Provide the [X, Y] coordinate of the cell's center where the given text is located.  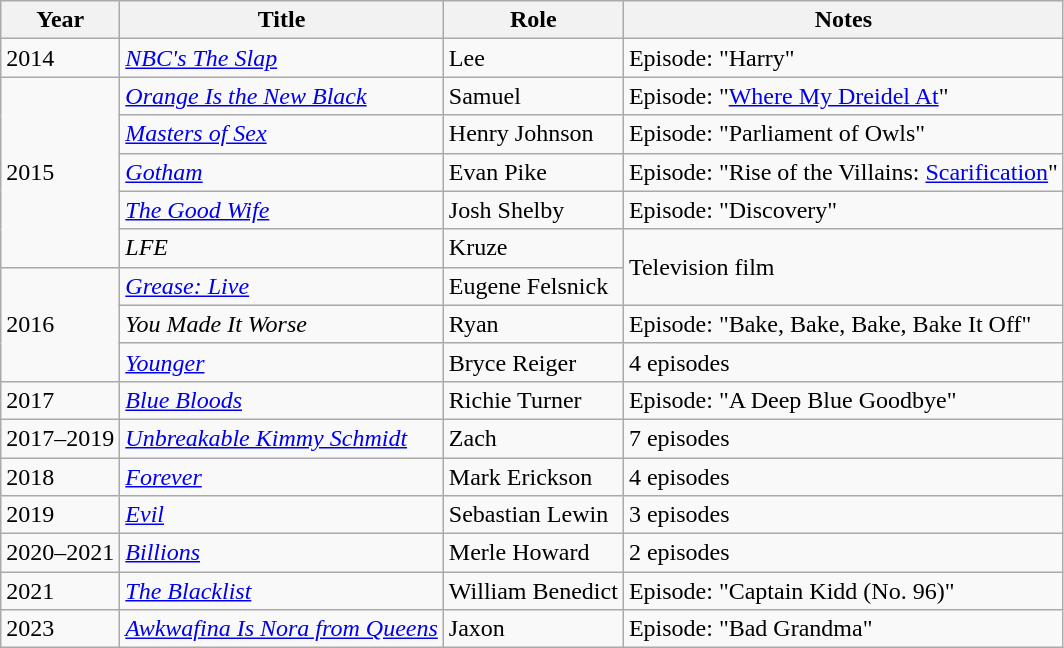
Year [60, 20]
2020–2021 [60, 553]
2014 [60, 58]
Episode: "Harry" [843, 58]
Samuel [533, 96]
Ryan [533, 324]
Jaxon [533, 629]
2023 [60, 629]
Title [282, 20]
William Benedict [533, 591]
Role [533, 20]
3 episodes [843, 515]
Evil [282, 515]
Blue Bloods [282, 400]
NBC's The Slap [282, 58]
Episode: "Where My Dreidel At" [843, 96]
2 episodes [843, 553]
Television film [843, 267]
2017–2019 [60, 438]
Evan Pike [533, 172]
Episode: "Bad Grandma" [843, 629]
Mark Erickson [533, 477]
Episode: "Rise of the Villains: Scarification" [843, 172]
Episode: "Captain Kidd (No. 96)" [843, 591]
Henry Johnson [533, 134]
Eugene Felsnick [533, 286]
Kruze [533, 248]
Josh Shelby [533, 210]
Notes [843, 20]
2019 [60, 515]
Forever [282, 477]
Episode: "Discovery" [843, 210]
Masters of Sex [282, 134]
Zach [533, 438]
Billions [282, 553]
Unbreakable Kimmy Schmidt [282, 438]
Grease: Live [282, 286]
2018 [60, 477]
Merle Howard [533, 553]
2021 [60, 591]
You Made It Worse [282, 324]
Gotham [282, 172]
The Blacklist [282, 591]
2016 [60, 324]
The Good Wife [282, 210]
2017 [60, 400]
Episode: "Bake, Bake, Bake, Bake It Off" [843, 324]
Richie Turner [533, 400]
Episode: "A Deep Blue Goodbye" [843, 400]
Episode: "Parliament of Owls" [843, 134]
Awkwafina Is Nora from Queens [282, 629]
Bryce Reiger [533, 362]
7 episodes [843, 438]
2015 [60, 172]
Younger [282, 362]
Lee [533, 58]
LFE [282, 248]
Sebastian Lewin [533, 515]
Orange Is the New Black [282, 96]
